Detect which cell encompasses the target text, then output its (x, y) center coordinate. 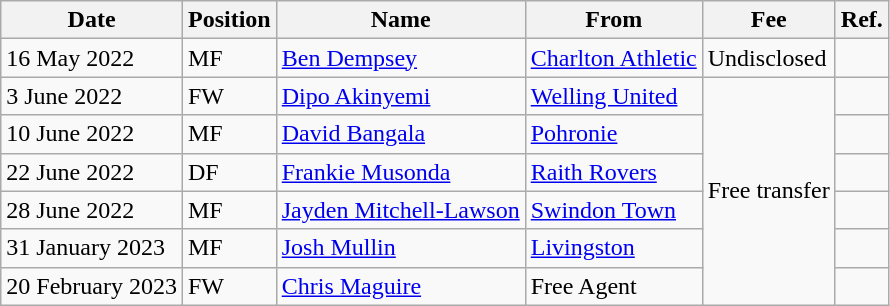
Charlton Athletic (614, 58)
Free Agent (614, 286)
20 February 2023 (92, 286)
Frankie Musonda (400, 172)
Date (92, 20)
Undisclosed (768, 58)
Welling United (614, 96)
Fee (768, 20)
Position (229, 20)
Pohronie (614, 134)
3 June 2022 (92, 96)
Raith Rovers (614, 172)
Jayden Mitchell-Lawson (400, 210)
16 May 2022 (92, 58)
DF (229, 172)
Name (400, 20)
Ben Dempsey (400, 58)
David Bangala (400, 134)
Livingston (614, 248)
Swindon Town (614, 210)
22 June 2022 (92, 172)
Josh Mullin (400, 248)
28 June 2022 (92, 210)
From (614, 20)
Dipo Akinyemi (400, 96)
31 January 2023 (92, 248)
Free transfer (768, 191)
Chris Maguire (400, 286)
10 June 2022 (92, 134)
Ref. (862, 20)
